For the text-containing cell, return its midpoint in [x, y] coordinate format. 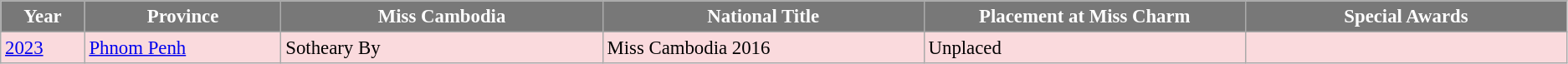
Miss Cambodia [442, 17]
2023 [43, 48]
Province [182, 17]
Sotheary By [442, 48]
Year [43, 17]
Miss Cambodia 2016 [763, 48]
National Title [763, 17]
Phnom Penh [182, 48]
Unplaced [1084, 48]
Placement at Miss Charm [1084, 17]
Special Awards [1406, 17]
